Find where the given text appears and provide that cell's center as [X, Y] coordinate. 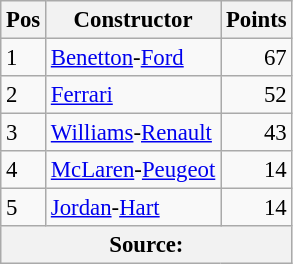
67 [256, 58]
1 [24, 58]
5 [24, 208]
52 [256, 95]
2 [24, 95]
Constructor [134, 20]
Points [256, 20]
Williams-Renault [134, 133]
Source: [146, 245]
3 [24, 133]
McLaren-Peugeot [134, 170]
4 [24, 170]
43 [256, 133]
Jordan-Hart [134, 208]
Ferrari [134, 95]
Pos [24, 20]
Benetton-Ford [134, 58]
